Detect which cell encompasses the target text, then output its (x, y) center coordinate. 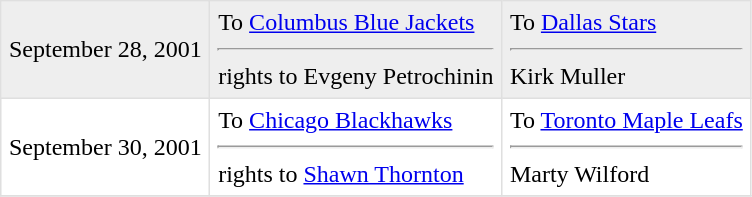
To Toronto Maple Leafs Marty Wilford (626, 147)
To Chicago Blackhawks rights to Shawn Thornton (356, 147)
September 30, 2001 (106, 147)
September 28, 2001 (106, 50)
To Dallas Stars Kirk Muller (626, 50)
To Columbus Blue Jackets rights to Evgeny Petrochinin (356, 50)
